Capture the cell that displays the provided text and extract its (x, y) central coordinate. 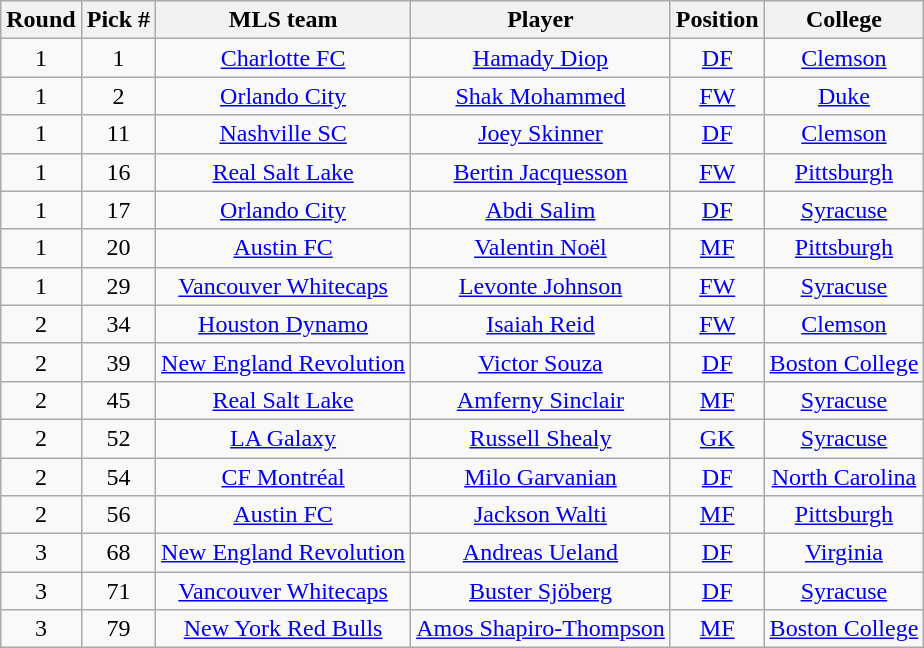
29 (118, 286)
Amferny Sinclair (541, 400)
20 (118, 248)
11 (118, 134)
Victor Souza (541, 362)
Andreas Ueland (541, 553)
Valentin Noël (541, 248)
Hamady Diop (541, 58)
17 (118, 210)
Position (717, 20)
Duke (844, 96)
Houston Dynamo (284, 324)
Shak Mohammed (541, 96)
Round (41, 20)
Abdi Salim (541, 210)
16 (118, 172)
Levonte Johnson (541, 286)
68 (118, 553)
Buster Sjöberg (541, 591)
Pick # (118, 20)
Russell Shealy (541, 438)
North Carolina (844, 477)
Milo Garvanian (541, 477)
Player (541, 20)
Nashville SC (284, 134)
Bertin Jacquesson (541, 172)
56 (118, 515)
45 (118, 400)
Jackson Walti (541, 515)
College (844, 20)
Charlotte FC (284, 58)
54 (118, 477)
Amos Shapiro-Thompson (541, 629)
39 (118, 362)
LA Galaxy (284, 438)
MLS team (284, 20)
79 (118, 629)
CF Montréal (284, 477)
34 (118, 324)
New York Red Bulls (284, 629)
Isaiah Reid (541, 324)
Joey Skinner (541, 134)
Virginia (844, 553)
71 (118, 591)
GK (717, 438)
52 (118, 438)
